Output the (X, Y) coordinate of the center of the cell containing the given text.  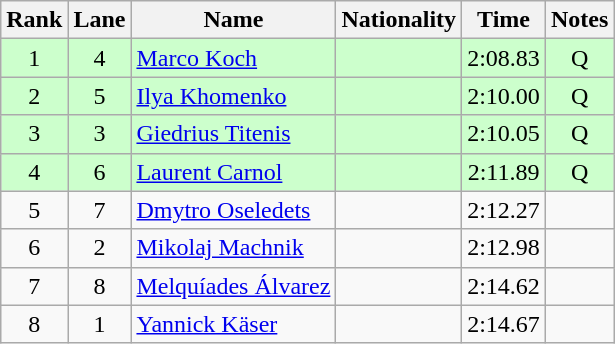
Name (234, 20)
Marco Koch (234, 58)
Dmytro Oseledets (234, 210)
Yannick Käser (234, 324)
Mikolaj Machnik (234, 248)
2:08.83 (504, 58)
2:14.62 (504, 286)
2:12.27 (504, 210)
Ilya Khomenko (234, 96)
Lane (100, 20)
Rank (34, 20)
Giedrius Titenis (234, 134)
Notes (579, 20)
2:14.67 (504, 324)
Laurent Carnol (234, 172)
2:10.00 (504, 96)
2:12.98 (504, 248)
2:10.05 (504, 134)
Nationality (399, 20)
Melquíades Álvarez (234, 286)
Time (504, 20)
2:11.89 (504, 172)
